Find where the given text appears and provide that cell's center as (X, Y) coordinate. 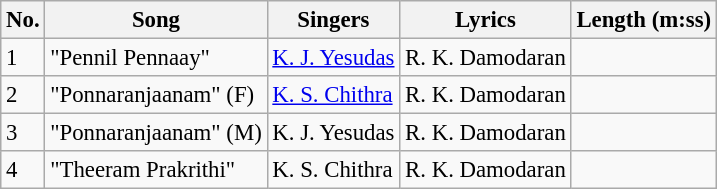
3 (23, 133)
Lyrics (486, 20)
Length (m:ss) (644, 20)
2 (23, 95)
Song (156, 20)
4 (23, 170)
1 (23, 58)
"Pennil Pennaay" (156, 58)
"Ponnaranjaanam" (F) (156, 95)
No. (23, 20)
"Ponnaranjaanam" (M) (156, 133)
"Theeram Prakrithi" (156, 170)
Singers (334, 20)
